Identify which cell holds the provided text, then report its [x, y] central coordinate. 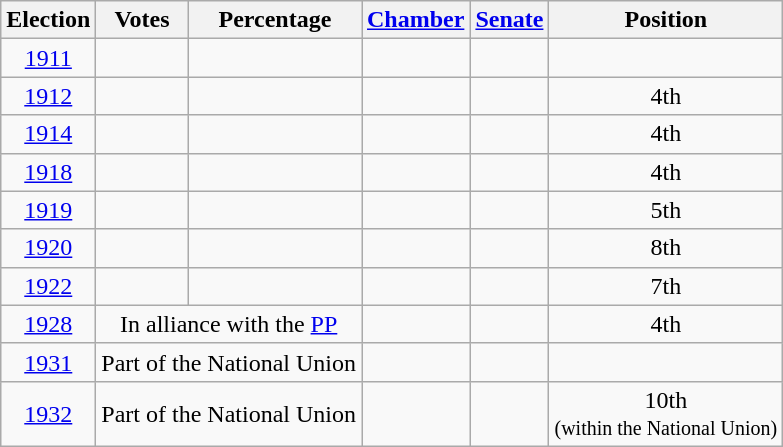
5th [666, 210]
1911 [48, 58]
1922 [48, 286]
1919 [48, 210]
In alliance with the PP [229, 324]
Position [666, 20]
1912 [48, 96]
1918 [48, 172]
1928 [48, 324]
Percentage [274, 20]
7th [666, 286]
Votes [142, 20]
Chamber [416, 20]
8th [666, 248]
Senate [510, 20]
1920 [48, 248]
1914 [48, 134]
1932 [48, 414]
10th(within the National Union) [666, 414]
1931 [48, 362]
Election [48, 20]
